For the text-containing cell, return its midpoint in [X, Y] coordinate format. 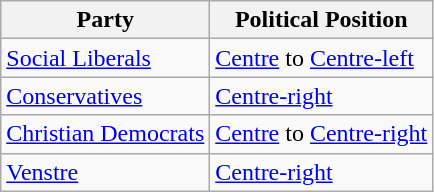
Conservatives [106, 96]
Centre to Centre-left [322, 58]
Political Position [322, 20]
Christian Democrats [106, 134]
Social Liberals [106, 58]
Centre to Centre-right [322, 134]
Party [106, 20]
Venstre [106, 172]
